Output the [x, y] coordinate of the center of the cell containing the given text.  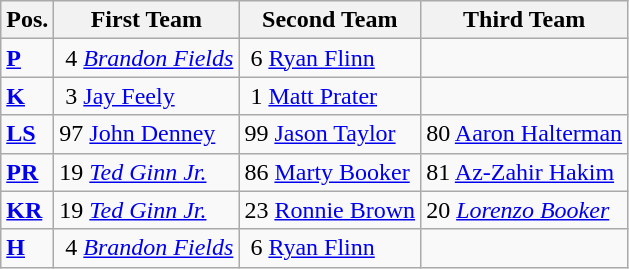
97 John Denney [146, 134]
1 Matt Prater [330, 96]
80 Aaron Halterman [524, 134]
K [28, 96]
Pos. [28, 20]
P [28, 58]
23 Ronnie Brown [330, 210]
H [28, 248]
First Team [146, 20]
3 Jay Feely [146, 96]
Third Team [524, 20]
86 Marty Booker [330, 172]
99 Jason Taylor [330, 134]
LS [28, 134]
20 Lorenzo Booker [524, 210]
Second Team [330, 20]
PR [28, 172]
KR [28, 210]
81 Az-Zahir Hakim [524, 172]
